Capture the cell that displays the provided text and extract its [x, y] central coordinate. 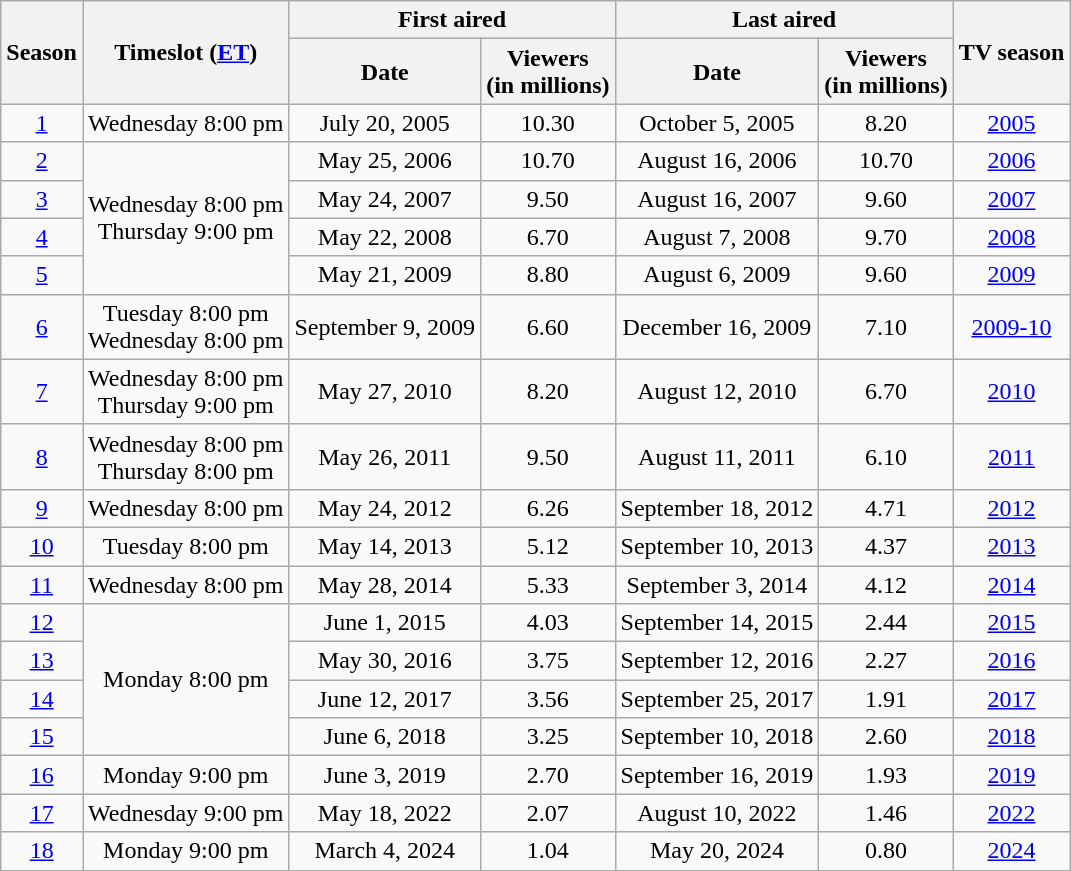
18 [42, 851]
September 14, 2015 [717, 623]
December 16, 2009 [717, 326]
6.26 [548, 508]
August 7, 2008 [717, 237]
May 22, 2008 [385, 237]
May 21, 2009 [385, 275]
August 16, 2007 [717, 199]
Last aired [784, 20]
October 5, 2005 [717, 123]
2006 [1012, 161]
5 [42, 275]
June 3, 2019 [385, 775]
2009-10 [1012, 326]
4.37 [886, 546]
Tuesday 8:00 pmWednesday 8:00 pm [185, 326]
2.27 [886, 661]
September 12, 2016 [717, 661]
15 [42, 737]
2024 [1012, 851]
1 [42, 123]
13 [42, 661]
3.75 [548, 661]
7.10 [886, 326]
4.12 [886, 585]
0.80 [886, 851]
June 6, 2018 [385, 737]
2019 [1012, 775]
1.46 [886, 813]
May 30, 2016 [385, 661]
August 16, 2006 [717, 161]
2005 [1012, 123]
2 [42, 161]
August 10, 2022 [717, 813]
5.33 [548, 585]
Timeslot (ET) [185, 52]
2010 [1012, 392]
5.12 [548, 546]
September 3, 2014 [717, 585]
3.56 [548, 699]
September 16, 2019 [717, 775]
Wednesday 9:00 pm [185, 813]
9.70 [886, 237]
4 [42, 237]
1.93 [886, 775]
First aired [452, 20]
2.70 [548, 775]
May 27, 2010 [385, 392]
6.10 [886, 456]
2.60 [886, 737]
May 26, 2011 [385, 456]
4.71 [886, 508]
2008 [1012, 237]
2011 [1012, 456]
Wednesday 8:00 pmThursday 8:00 pm [185, 456]
7 [42, 392]
4.03 [548, 623]
2013 [1012, 546]
May 20, 2024 [717, 851]
September 18, 2012 [717, 508]
12 [42, 623]
August 6, 2009 [717, 275]
9 [42, 508]
2017 [1012, 699]
September 10, 2018 [717, 737]
Tuesday 8:00 pm [185, 546]
May 24, 2007 [385, 199]
6.60 [548, 326]
16 [42, 775]
11 [42, 585]
May 28, 2014 [385, 585]
March 4, 2024 [385, 851]
10 [42, 546]
2014 [1012, 585]
May 18, 2022 [385, 813]
September 10, 2013 [717, 546]
September 9, 2009 [385, 326]
2022 [1012, 813]
1.04 [548, 851]
Monday 8:00 pm [185, 680]
May 14, 2013 [385, 546]
September 25, 2017 [717, 699]
2015 [1012, 623]
TV season [1012, 52]
3 [42, 199]
May 24, 2012 [385, 508]
August 11, 2011 [717, 456]
10.30 [548, 123]
8 [42, 456]
July 20, 2005 [385, 123]
2007 [1012, 199]
2.44 [886, 623]
2018 [1012, 737]
2.07 [548, 813]
2016 [1012, 661]
2009 [1012, 275]
14 [42, 699]
17 [42, 813]
1.91 [886, 699]
3.25 [548, 737]
2012 [1012, 508]
August 12, 2010 [717, 392]
6 [42, 326]
June 1, 2015 [385, 623]
May 25, 2006 [385, 161]
8.80 [548, 275]
Season [42, 52]
June 12, 2017 [385, 699]
